Scan for the cell matching the given text and deliver its [x, y] coordinate at center. 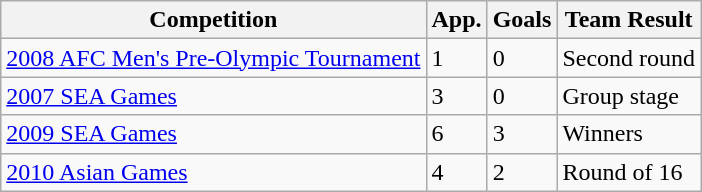
Group stage [629, 96]
2008 AFC Men's Pre-Olympic Tournament [214, 58]
Team Result [629, 20]
Second round [629, 58]
2 [522, 172]
2007 SEA Games [214, 96]
4 [456, 172]
2009 SEA Games [214, 134]
Goals [522, 20]
Competition [214, 20]
1 [456, 58]
Winners [629, 134]
2010 Asian Games [214, 172]
Round of 16 [629, 172]
6 [456, 134]
App. [456, 20]
